Detect which cell encompasses the target text, then output its (X, Y) center coordinate. 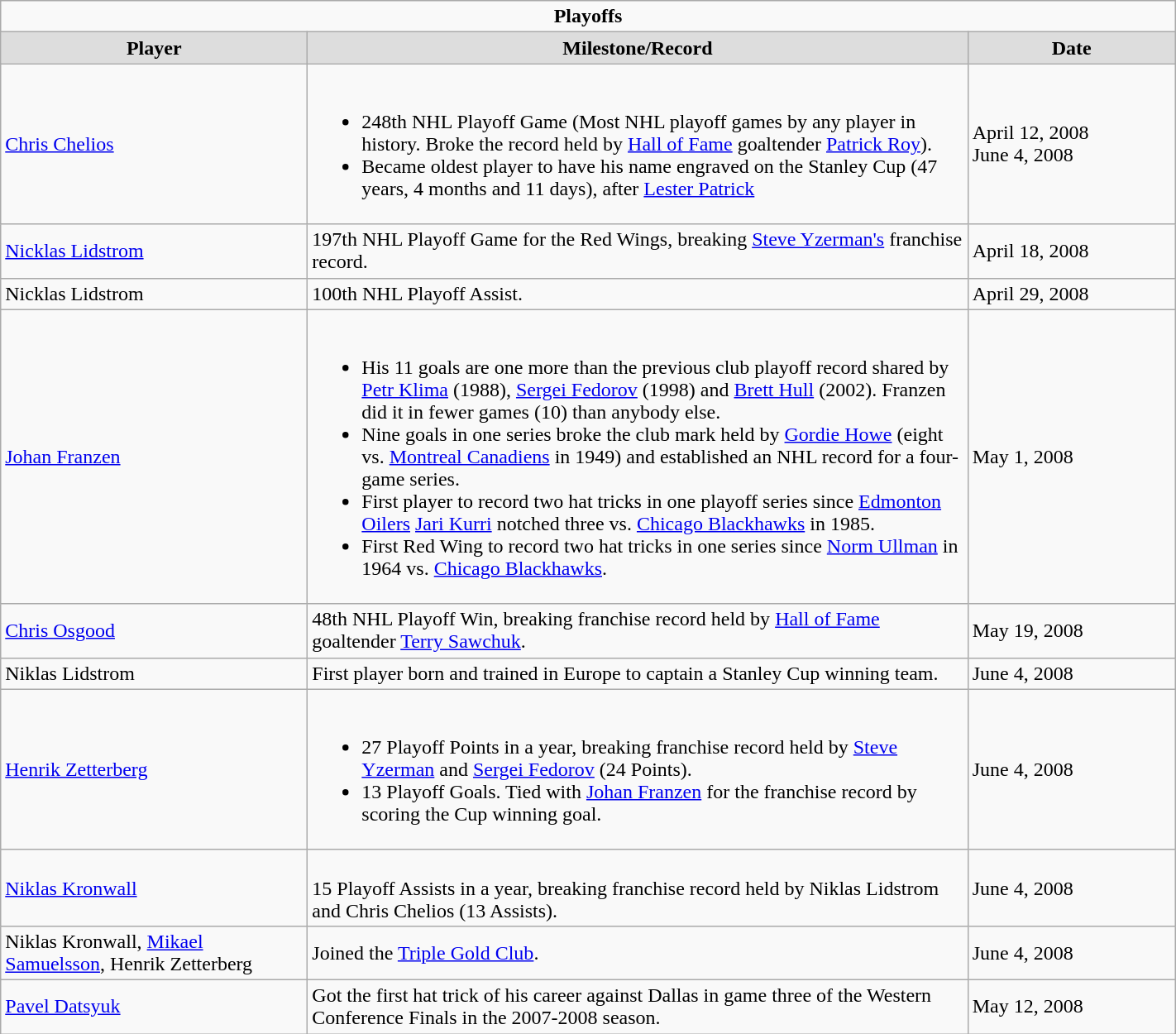
Niklas Kronwall, Mikael Samuelsson, Henrik Zetterberg (154, 953)
May 12, 2008 (1072, 1006)
197th NHL Playoff Game for the Red Wings, breaking Steve Yzerman's franchise record. (638, 251)
Johan Franzen (154, 457)
April 18, 2008 (1072, 251)
Henrik Zetterberg (154, 769)
15 Playoff Assists in a year, breaking franchise record held by Niklas Lidstrom and Chris Chelios (13 Assists). (638, 888)
Chris Osgood (154, 630)
48th NHL Playoff Win, breaking franchise record held by Hall of Fame goaltender Terry Sawchuk. (638, 630)
April 29, 2008 (1072, 294)
Player (154, 48)
May 19, 2008 (1072, 630)
Niklas Kronwall (154, 888)
Playoffs (588, 17)
100th NHL Playoff Assist. (638, 294)
Milestone/Record (638, 48)
April 12, 2008 June 4, 2008 (1072, 144)
Joined the Triple Gold Club. (638, 953)
Got the first hat trick of his career against Dallas in game three of the Western Conference Finals in the 2007-2008 season. (638, 1006)
Niklas Lidstrom (154, 673)
First player born and trained in Europe to captain a Stanley Cup winning team. (638, 673)
May 1, 2008 (1072, 457)
Date (1072, 48)
Pavel Datsyuk (154, 1006)
Chris Chelios (154, 144)
